Return [X, Y] of the center of cell containing provided text 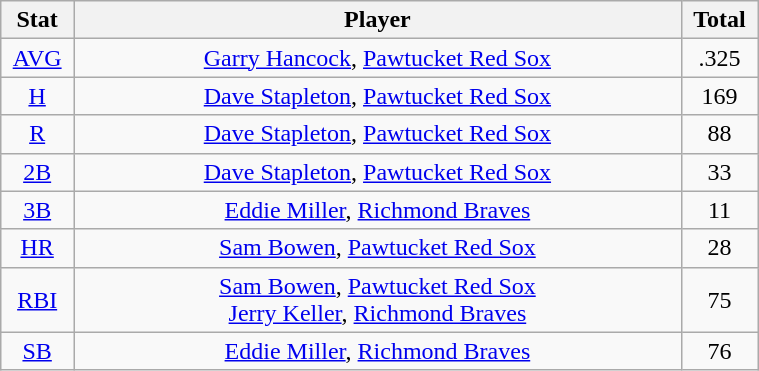
75 [719, 300]
169 [719, 96]
Garry Hancock, Pawtucket Red Sox [378, 58]
11 [719, 210]
RBI [38, 300]
H [38, 96]
3B [38, 210]
AVG [38, 58]
Player [378, 20]
HR [38, 248]
Stat [38, 20]
76 [719, 351]
33 [719, 172]
Sam Bowen, Pawtucket Red Sox [378, 248]
SB [38, 351]
2B [38, 172]
88 [719, 134]
Sam Bowen, Pawtucket Red Sox Jerry Keller, Richmond Braves [378, 300]
28 [719, 248]
.325 [719, 58]
Total [719, 20]
R [38, 134]
